Return the [x, y] coordinate for the center point of the cell that contains the specified text.  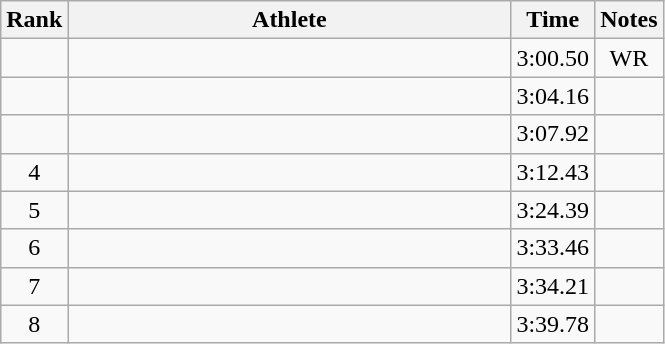
Notes [629, 20]
3:24.39 [553, 210]
5 [34, 210]
3:39.78 [553, 324]
3:33.46 [553, 248]
3:07.92 [553, 134]
WR [629, 58]
Athlete [290, 20]
6 [34, 248]
Time [553, 20]
8 [34, 324]
3:04.16 [553, 96]
3:12.43 [553, 172]
3:00.50 [553, 58]
3:34.21 [553, 286]
Rank [34, 20]
7 [34, 286]
4 [34, 172]
